For the text-containing cell, return its midpoint in [X, Y] coordinate format. 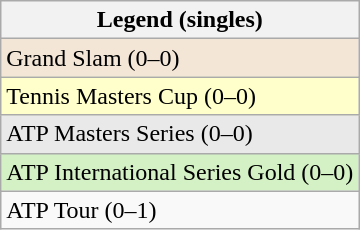
ATP International Series Gold (0–0) [180, 172]
ATP Tour (0–1) [180, 210]
ATP Masters Series (0–0) [180, 134]
Tennis Masters Cup (0–0) [180, 96]
Legend (singles) [180, 20]
Grand Slam (0–0) [180, 58]
